Extract the [X, Y] coordinate from the center of the cell holding the provided text.  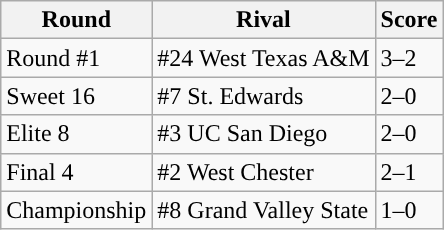
Sweet 16 [76, 96]
3–2 [409, 58]
Round [76, 20]
Elite 8 [76, 134]
#2 West Chester [264, 172]
#24 West Texas A&M [264, 58]
#3 UC San Diego [264, 134]
Round #1 [76, 58]
Championship [76, 210]
#8 Grand Valley State [264, 210]
#7 St. Edwards [264, 96]
Score [409, 20]
Rival [264, 20]
1–0 [409, 210]
Final 4 [76, 172]
2–1 [409, 172]
